From the cell containing the given text, extract its center point as [X, Y] coordinate. 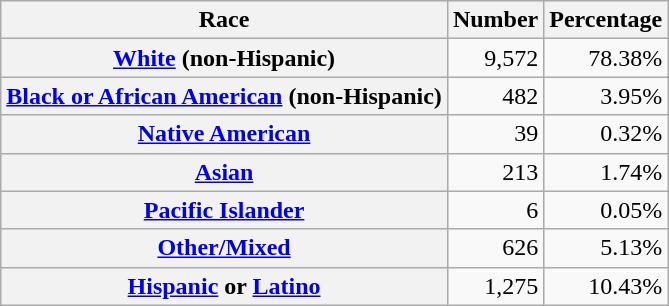
482 [495, 96]
Asian [224, 172]
Pacific Islander [224, 210]
Race [224, 20]
1,275 [495, 286]
39 [495, 134]
10.43% [606, 286]
0.05% [606, 210]
0.32% [606, 134]
Number [495, 20]
1.74% [606, 172]
9,572 [495, 58]
Percentage [606, 20]
213 [495, 172]
Other/Mixed [224, 248]
78.38% [606, 58]
5.13% [606, 248]
Native American [224, 134]
626 [495, 248]
White (non-Hispanic) [224, 58]
Hispanic or Latino [224, 286]
6 [495, 210]
3.95% [606, 96]
Black or African American (non-Hispanic) [224, 96]
